Find where the given text appears and provide that cell's center as (X, Y) coordinate. 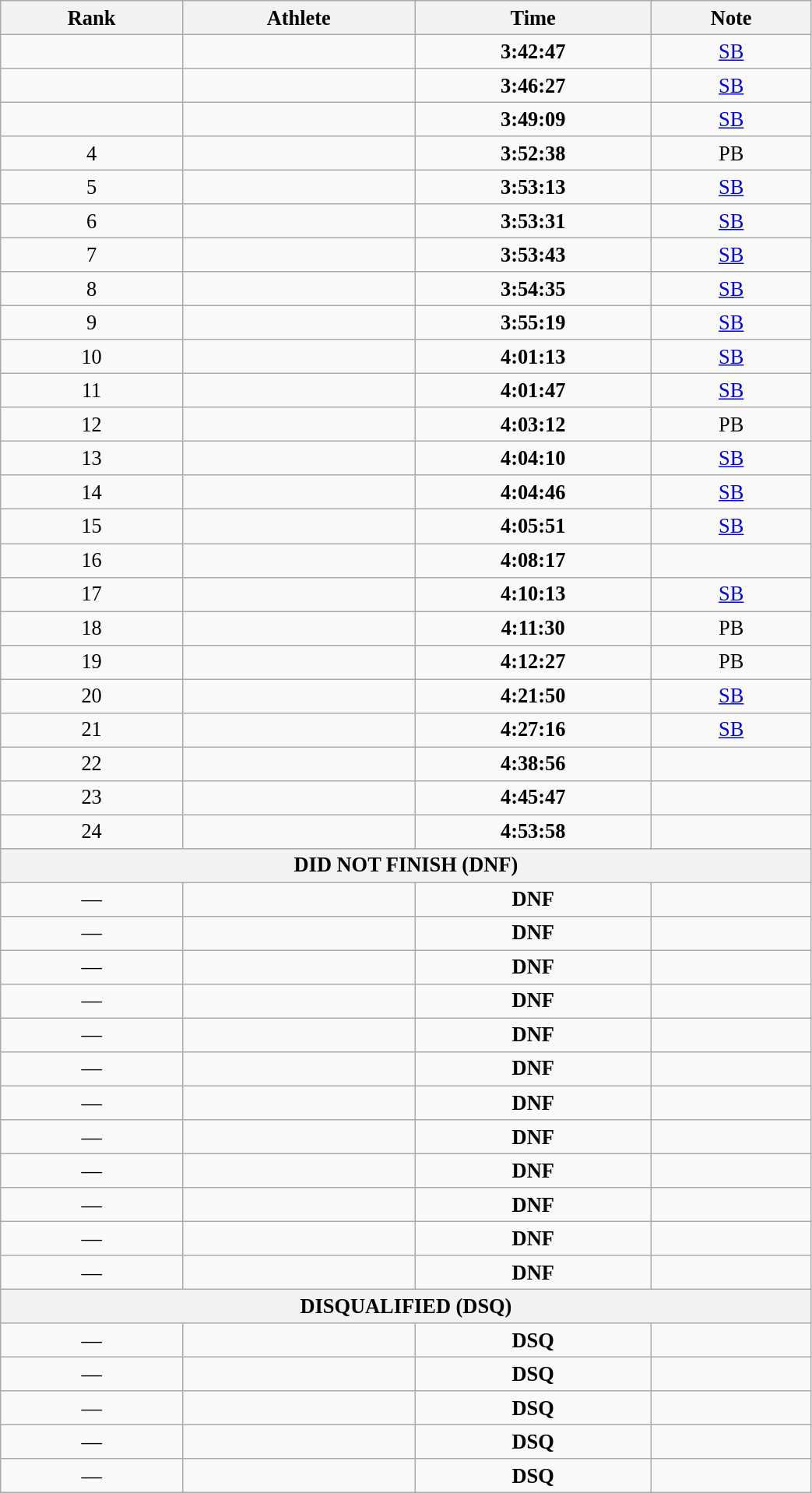
12 (92, 424)
14 (92, 492)
24 (92, 831)
3:49:09 (533, 119)
10 (92, 357)
4:38:56 (533, 763)
4:11:30 (533, 628)
6 (92, 221)
4:04:10 (533, 458)
3:53:31 (533, 221)
Rank (92, 17)
20 (92, 695)
9 (92, 322)
4:05:51 (533, 526)
4:01:13 (533, 357)
4:03:12 (533, 424)
DID NOT FINISH (DNF) (406, 865)
3:53:43 (533, 255)
4:12:27 (533, 662)
Time (533, 17)
4:01:47 (533, 390)
4:53:58 (533, 831)
17 (92, 594)
7 (92, 255)
4:21:50 (533, 695)
3:42:47 (533, 51)
23 (92, 798)
3:55:19 (533, 322)
5 (92, 187)
8 (92, 289)
4:27:16 (533, 730)
3:53:13 (533, 187)
Note (731, 17)
4 (92, 153)
4:04:46 (533, 492)
4:10:13 (533, 594)
DISQUALIFIED (DSQ) (406, 1306)
3:54:35 (533, 289)
22 (92, 763)
3:52:38 (533, 153)
16 (92, 560)
4:45:47 (533, 798)
13 (92, 458)
11 (92, 390)
21 (92, 730)
3:46:27 (533, 85)
Athlete (299, 17)
4:08:17 (533, 560)
19 (92, 662)
15 (92, 526)
18 (92, 628)
